Return the [x, y] coordinate for the center point of the cell that contains the specified text.  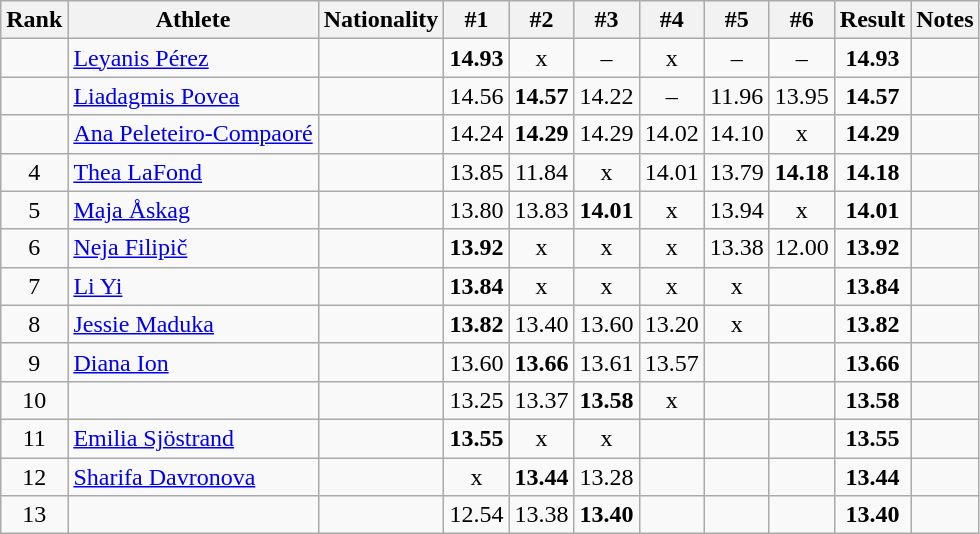
Diana Ion [193, 362]
14.24 [476, 134]
#4 [672, 20]
13.57 [672, 362]
Athlete [193, 20]
11 [34, 438]
Result [872, 20]
#3 [606, 20]
13.25 [476, 400]
5 [34, 210]
13.94 [736, 210]
4 [34, 172]
#5 [736, 20]
Li Yi [193, 286]
13.85 [476, 172]
11.96 [736, 96]
Sharifa Davronova [193, 477]
12.00 [802, 248]
Thea LaFond [193, 172]
7 [34, 286]
14.02 [672, 134]
6 [34, 248]
13.20 [672, 324]
13.28 [606, 477]
#1 [476, 20]
10 [34, 400]
Rank [34, 20]
13.61 [606, 362]
14.10 [736, 134]
14.56 [476, 96]
12.54 [476, 515]
14.22 [606, 96]
9 [34, 362]
11.84 [542, 172]
12 [34, 477]
Notes [945, 20]
13.37 [542, 400]
Jessie Maduka [193, 324]
13.80 [476, 210]
13.83 [542, 210]
#2 [542, 20]
8 [34, 324]
Liadagmis Povea [193, 96]
Nationality [381, 20]
Leyanis Pérez [193, 58]
Ana Peleteiro-Compaoré [193, 134]
Neja Filipič [193, 248]
Maja Åskag [193, 210]
13.95 [802, 96]
Emilia Sjöstrand [193, 438]
13 [34, 515]
13.79 [736, 172]
#6 [802, 20]
